From the cell containing the given text, extract its center point as (X, Y) coordinate. 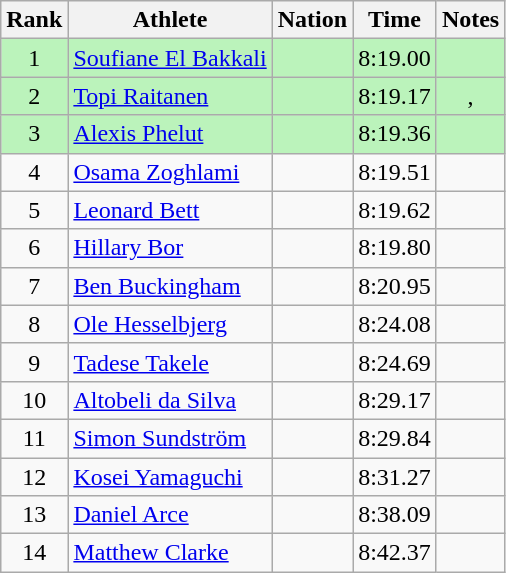
8:29.84 (395, 438)
Osama Zoghlami (170, 172)
3 (34, 134)
Athlete (170, 20)
13 (34, 515)
8:19.36 (395, 134)
Tadese Takele (170, 362)
8:19.17 (395, 96)
Daniel Arce (170, 515)
5 (34, 210)
9 (34, 362)
Time (395, 20)
7 (34, 286)
, (470, 96)
Rank (34, 20)
8:38.09 (395, 515)
10 (34, 400)
8:24.69 (395, 362)
Matthew Clarke (170, 553)
8:24.08 (395, 324)
Soufiane El Bakkali (170, 58)
Kosei Yamaguchi (170, 477)
12 (34, 477)
Notes (470, 20)
1 (34, 58)
8:19.62 (395, 210)
Altobeli da Silva (170, 400)
8:42.37 (395, 553)
Alexis Phelut (170, 134)
8:31.27 (395, 477)
2 (34, 96)
Hillary Bor (170, 248)
4 (34, 172)
8 (34, 324)
Ben Buckingham (170, 286)
Ole Hesselbjerg (170, 324)
8:19.80 (395, 248)
8:19.00 (395, 58)
6 (34, 248)
Simon Sundström (170, 438)
8:19.51 (395, 172)
14 (34, 553)
8:20.95 (395, 286)
11 (34, 438)
Topi Raitanen (170, 96)
Nation (312, 20)
8:29.17 (395, 400)
Leonard Bett (170, 210)
